Search for the cell housing the specified text and yield its (x, y) center coordinate. 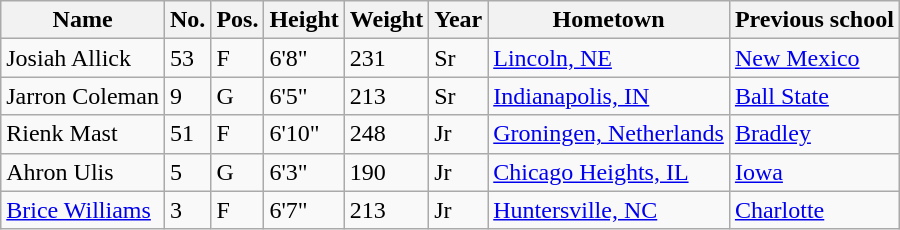
No. (187, 20)
New Mexico (814, 58)
Charlotte (814, 210)
51 (187, 134)
Ahron Ulis (83, 172)
3 (187, 210)
Year (458, 20)
231 (386, 58)
Groningen, Netherlands (609, 134)
Previous school (814, 20)
Weight (386, 20)
Huntersville, NC (609, 210)
6'3" (304, 172)
Height (304, 20)
Pos. (238, 20)
Hometown (609, 20)
53 (187, 58)
Rienk Mast (83, 134)
6'7" (304, 210)
Indianapolis, IN (609, 96)
Chicago Heights, IL (609, 172)
6'5" (304, 96)
Ball State (814, 96)
Iowa (814, 172)
6'10" (304, 134)
190 (386, 172)
Jarron Coleman (83, 96)
Lincoln, NE (609, 58)
Name (83, 20)
248 (386, 134)
Brice Williams (83, 210)
6'8" (304, 58)
Josiah Allick (83, 58)
Bradley (814, 134)
9 (187, 96)
5 (187, 172)
